Output the (x, y) coordinate of the center of the cell containing the given text.  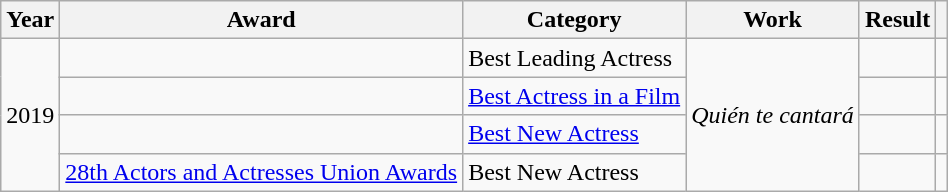
Best Actress in a Film (574, 96)
Result (897, 20)
Quién te cantará (773, 115)
Category (574, 20)
28th Actors and Actresses Union Awards (262, 172)
Award (262, 20)
Year (30, 20)
2019 (30, 115)
Work (773, 20)
Best Leading Actress (574, 58)
